Return [X, Y] of the center of cell containing provided text 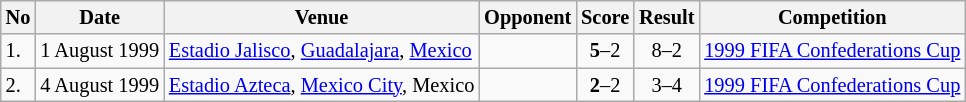
2. [18, 85]
Estadio Azteca, Mexico City, Mexico [322, 85]
Estadio Jalisco, Guadalajara, Mexico [322, 51]
5–2 [605, 51]
2–2 [605, 85]
3–4 [666, 85]
1 August 1999 [100, 51]
No [18, 17]
Opponent [528, 17]
1. [18, 51]
Date [100, 17]
Competition [832, 17]
8–2 [666, 51]
4 August 1999 [100, 85]
Score [605, 17]
Venue [322, 17]
Result [666, 17]
